Identify which cell holds the provided text, then report its [x, y] central coordinate. 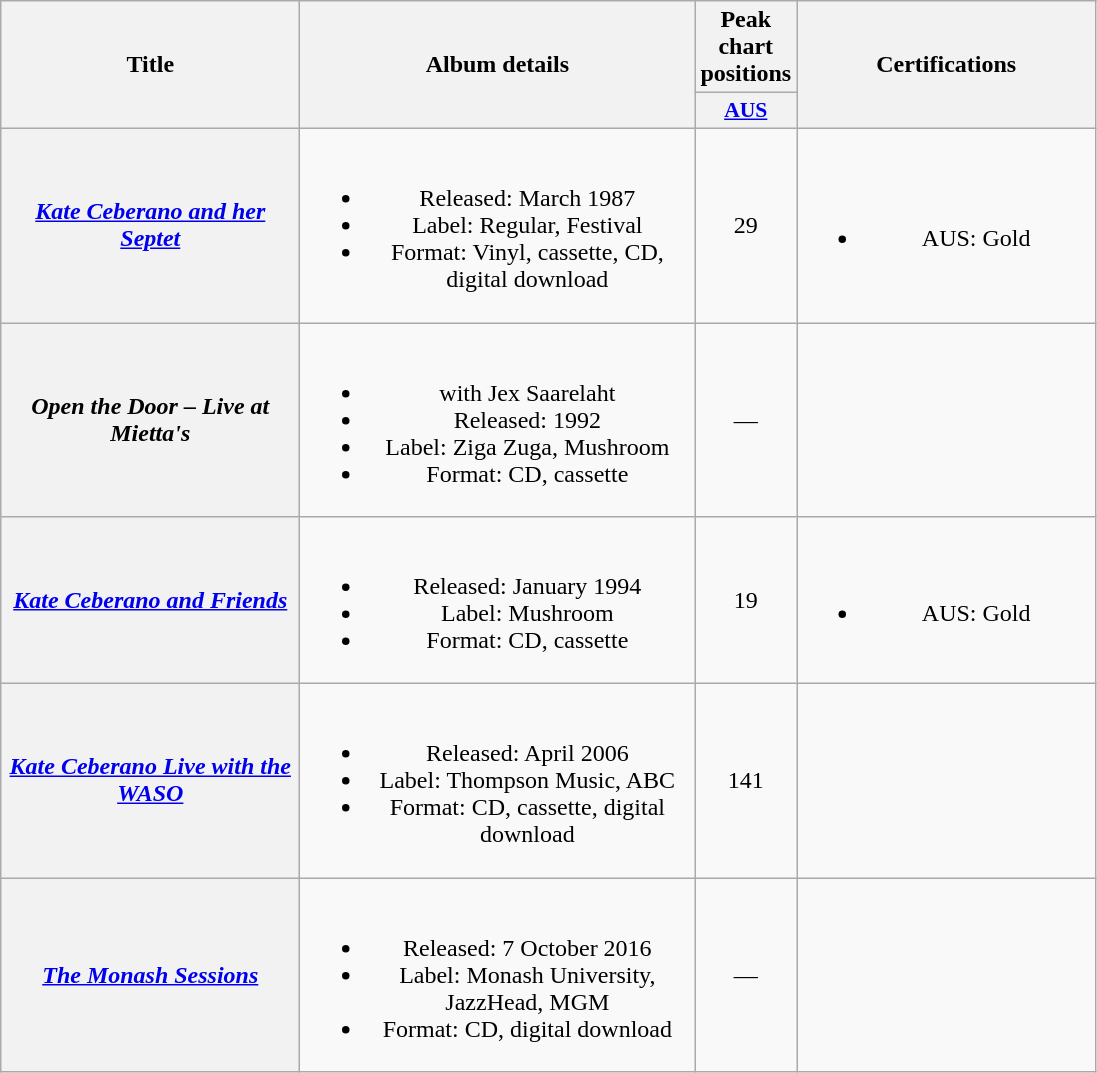
Open the Door – Live at Mietta's [150, 419]
with Jex SaarelahtReleased: 1992Label: Ziga Zuga, MushroomFormat: CD, cassette [498, 419]
Kate Ceberano Live with the WASO [150, 781]
Released: March 1987Label: Regular, FestivalFormat: Vinyl, cassette, CD, digital download [498, 225]
Kate Ceberano and her Septet [150, 225]
29 [746, 225]
The Monash Sessions [150, 975]
AUS [746, 111]
Released: April 2006Label: Thompson Music, ABCFormat: CD, cassette, digital download [498, 781]
Title [150, 65]
Kate Ceberano and Friends [150, 600]
Album details [498, 65]
Released: 7 October 2016Label: Monash University, JazzHead, MGMFormat: CD, digital download [498, 975]
141 [746, 781]
Certifications [946, 65]
Peak chart positions [746, 47]
19 [746, 600]
Released: January 1994Label: MushroomFormat: CD, cassette [498, 600]
